Extract the (x, y) coordinate from the center of the cell holding the provided text.  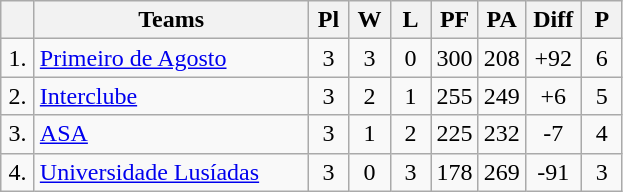
+92 (553, 58)
PA (502, 20)
6 (602, 58)
2. (18, 96)
Interclube (171, 96)
P (602, 20)
1. (18, 58)
255 (454, 96)
208 (502, 58)
4 (602, 134)
ASA (171, 134)
3. (18, 134)
232 (502, 134)
Pl (328, 20)
225 (454, 134)
W (370, 20)
+6 (553, 96)
L (410, 20)
269 (502, 172)
-91 (553, 172)
-7 (553, 134)
4. (18, 172)
249 (502, 96)
Primeiro de Agosto (171, 58)
300 (454, 58)
Teams (171, 20)
Diff (553, 20)
178 (454, 172)
Universidade Lusíadas (171, 172)
5 (602, 96)
PF (454, 20)
